Capture the cell that displays the provided text and extract its (X, Y) central coordinate. 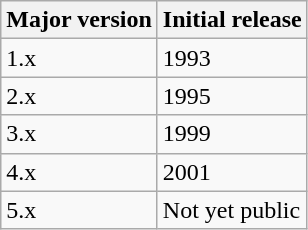
1.x (80, 58)
5.x (80, 210)
4.x (80, 172)
1993 (232, 58)
Initial release (232, 20)
Major version (80, 20)
2.x (80, 96)
1995 (232, 96)
2001 (232, 172)
Not yet public (232, 210)
3.x (80, 134)
1999 (232, 134)
